Locate the cell with the specified text and output its (X, Y) center coordinate. 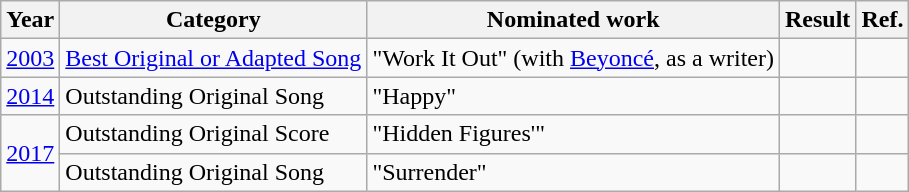
Nominated work (574, 20)
Year (30, 20)
Outstanding Original Score (214, 134)
Result (817, 20)
2017 (30, 153)
"Happy" (574, 96)
"Work It Out" (with Beyoncé, as a writer) (574, 58)
2014 (30, 96)
"Surrender" (574, 172)
2003 (30, 58)
Ref. (882, 20)
Best Original or Adapted Song (214, 58)
"Hidden Figures'" (574, 134)
Category (214, 20)
